Determine the [x, y] coordinate at the center of the cell enclosing the given text.  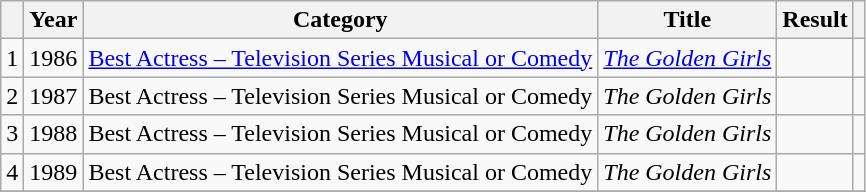
Result [815, 20]
4 [12, 172]
1989 [54, 172]
1 [12, 58]
1987 [54, 96]
Year [54, 20]
1986 [54, 58]
2 [12, 96]
Title [688, 20]
1988 [54, 134]
3 [12, 134]
Category [340, 20]
